Identify which cell holds the provided text, then report its (x, y) central coordinate. 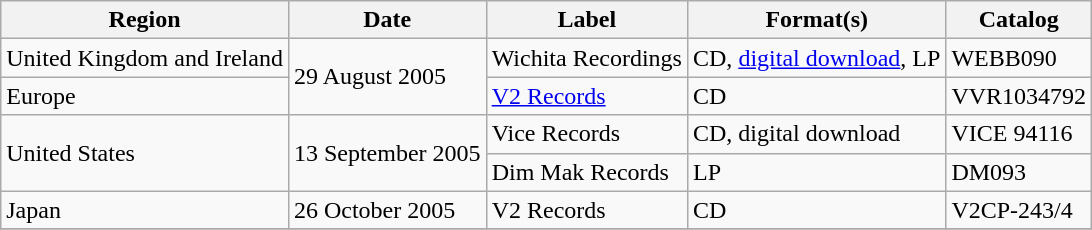
Wichita Recordings (586, 58)
Catalog (1019, 20)
CD, digital download, LP (816, 58)
WEBB090 (1019, 58)
Vice Records (586, 134)
26 October 2005 (387, 210)
Region (145, 20)
Europe (145, 96)
Label (586, 20)
Date (387, 20)
VICE 94116 (1019, 134)
Japan (145, 210)
United States (145, 153)
LP (816, 172)
Dim Mak Records (586, 172)
DM093 (1019, 172)
CD, digital download (816, 134)
V2CP-243/4 (1019, 210)
VVR1034792 (1019, 96)
13 September 2005 (387, 153)
Format(s) (816, 20)
United Kingdom and Ireland (145, 58)
29 August 2005 (387, 77)
